Extract the [x, y] coordinate from the center of the cell holding the provided text.  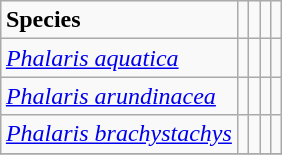
Phalaris aquatica [118, 58]
Phalaris arundinacea [118, 96]
Species [118, 20]
Phalaris brachystachys [118, 134]
